For the text-containing cell, return its midpoint in (X, Y) coordinate format. 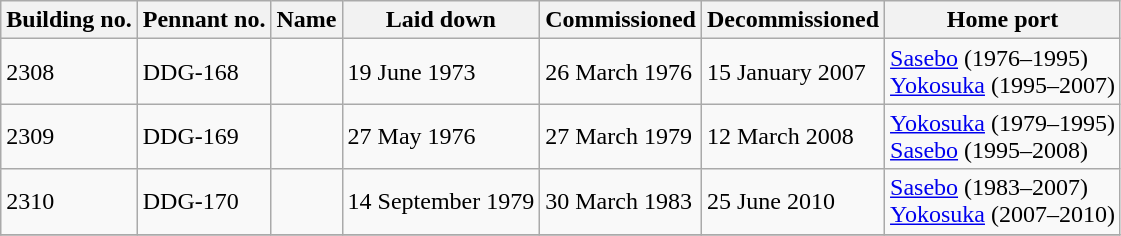
Laid down (441, 20)
2310 (69, 202)
DDG-170 (204, 202)
27 March 1979 (621, 136)
DDG-169 (204, 136)
Sasebo (1983–2007)Yokosuka (2007–2010) (1003, 202)
Sasebo (1976–1995) Yokosuka (1995–2007) (1003, 72)
Home port (1003, 20)
DDG-168 (204, 72)
19 June 1973 (441, 72)
2309 (69, 136)
Yokosuka (1979–1995)Sasebo (1995–2008) (1003, 136)
12 March 2008 (792, 136)
Decommissioned (792, 20)
Name (306, 20)
27 May 1976 (441, 136)
Commissioned (621, 20)
15 January 2007 (792, 72)
2308 (69, 72)
14 September 1979 (441, 202)
25 June 2010 (792, 202)
30 March 1983 (621, 202)
Pennant no. (204, 20)
Building no. (69, 20)
26 March 1976 (621, 72)
